Locate the cell with the specified text and output its [X, Y] center coordinate. 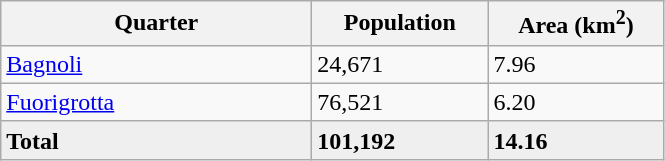
24,671 [400, 64]
Total [156, 140]
Bagnoli [156, 64]
7.96 [576, 64]
Fuorigrotta [156, 102]
76,521 [400, 102]
Quarter [156, 24]
6.20 [576, 102]
14.16 [576, 140]
Area (km2) [576, 24]
Population [400, 24]
101,192 [400, 140]
